Scan for the cell matching the given text and deliver its [x, y] coordinate at center. 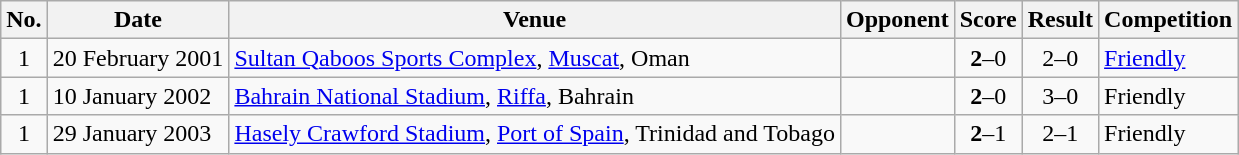
Bahrain National Stadium, Riffa, Bahrain [535, 96]
No. [24, 20]
Score [988, 20]
3–0 [1060, 96]
10 January 2002 [138, 96]
Sultan Qaboos Sports Complex, Muscat, Oman [535, 58]
20 February 2001 [138, 58]
Date [138, 20]
Opponent [897, 20]
29 January 2003 [138, 134]
Result [1060, 20]
Hasely Crawford Stadium, Port of Spain, Trinidad and Tobago [535, 134]
Venue [535, 20]
Competition [1168, 20]
